Scan for the cell matching the given text and deliver its (X, Y) coordinate at center. 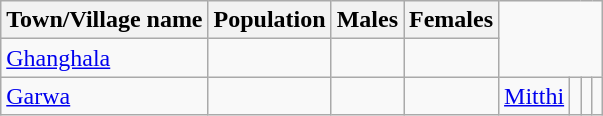
Garwa (104, 96)
Mitthi (534, 96)
Ghanghala (104, 58)
Town/Village name (104, 20)
Females (452, 20)
Males (367, 20)
Population (270, 20)
